Determine the (x, y) coordinate at the center of the cell enclosing the given text.  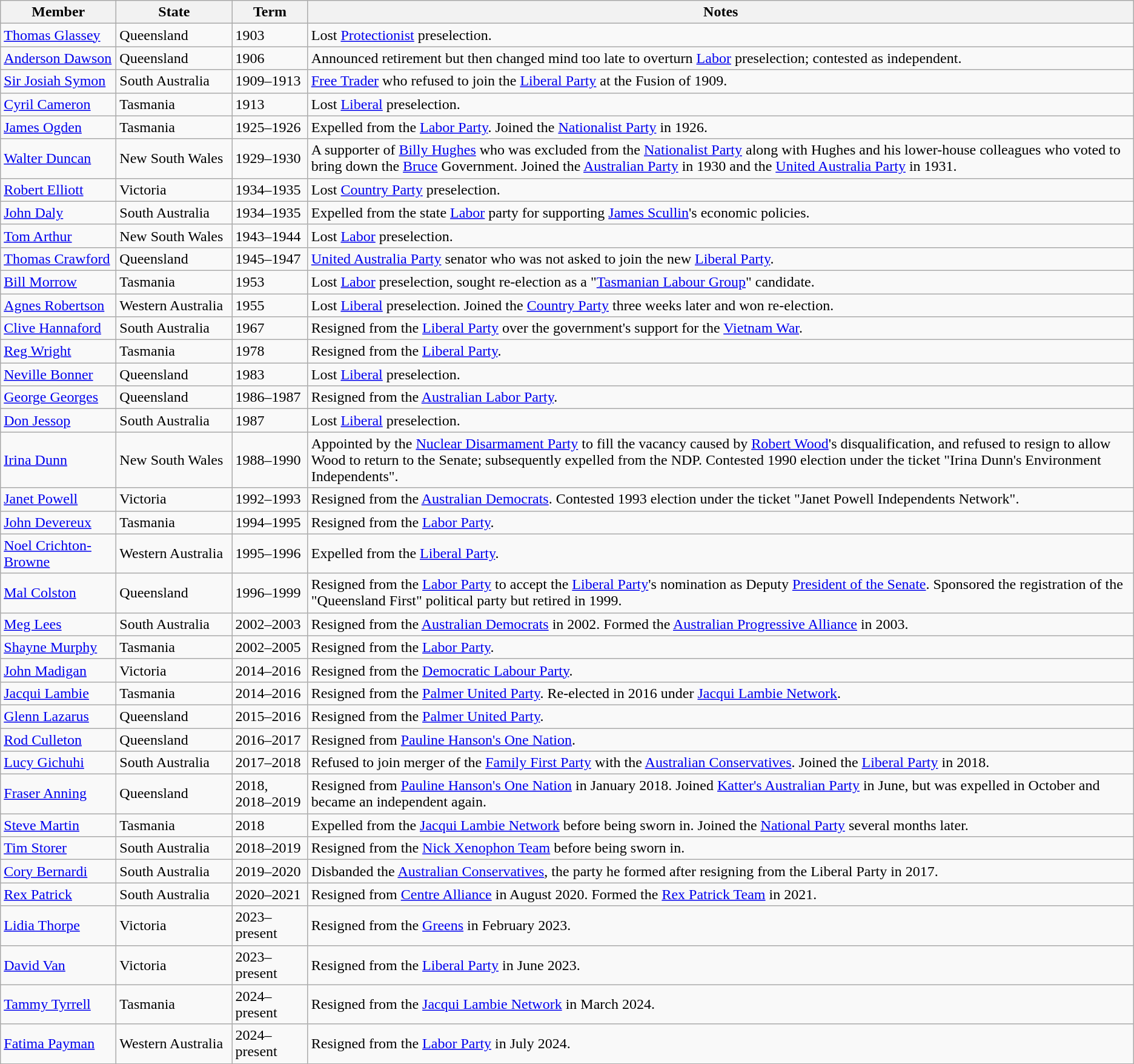
Term (270, 12)
Lost Protectionist preselection. (721, 35)
Fraser Anning (58, 794)
2016–2017 (270, 740)
2002–2003 (270, 624)
Resigned from Centre Alliance in August 2020. Formed the Rex Patrick Team in 2021. (721, 894)
State (174, 12)
Refused to join merger of the Family First Party with the Australian Conservatives. Joined the Liberal Party in 2018. (721, 763)
2018–2019 (270, 848)
John Daly (58, 213)
1967 (270, 328)
Resigned from the Australian Democrats. Contested 1993 election under the ticket "Janet Powell Independents Network". (721, 499)
1903 (270, 35)
1994–1995 (270, 522)
1929–1930 (270, 159)
2018, 2018–2019 (270, 794)
Noel Crichton-Browne (58, 554)
2002–2005 (270, 647)
1988–1990 (270, 460)
Rod Culleton (58, 740)
Expelled from the Jacqui Lambie Network before being sworn in. Joined the National Party several months later. (721, 825)
1978 (270, 351)
Bill Morrow (58, 282)
Tim Storer (58, 848)
Resigned from the Nick Xenophon Team before being sworn in. (721, 848)
Lidia Thorpe (58, 926)
Steve Martin (58, 825)
Resigned from the Liberal Party over the government's support for the Vietnam War. (721, 328)
Notes (721, 12)
Janet Powell (58, 499)
2019–2020 (270, 871)
Resigned from the Labor Party in July 2024. (721, 1043)
Reg Wright (58, 351)
1913 (270, 104)
Lucy Gichuhi (58, 763)
Thomas Glassey (58, 35)
Resigned from the Democratic Labour Party. (721, 670)
Robert Elliott (58, 190)
1945–1947 (270, 259)
2017–2018 (270, 763)
James Ogden (58, 127)
1909–1913 (270, 81)
Announced retirement but then changed mind too late to overturn Labor preselection; contested as independent. (721, 58)
Irina Dunn (58, 460)
1943–1944 (270, 236)
Mal Colston (58, 593)
Agnes Robertson (58, 305)
1925–1926 (270, 127)
Expelled from the Labor Party. Joined the Nationalist Party in 1926. (721, 127)
Lost Country Party preselection. (721, 190)
John Devereux (58, 522)
Jacqui Lambie (58, 693)
2020–2021 (270, 894)
1987 (270, 421)
Rex Patrick (58, 894)
2018 (270, 825)
1996–1999 (270, 593)
1995–1996 (270, 554)
Meg Lees (58, 624)
David Van (58, 965)
Expelled from the Liberal Party. (721, 554)
Resigned from the Liberal Party in June 2023. (721, 965)
Lost Labor preselection. (721, 236)
1953 (270, 282)
Resigned from the Palmer United Party. (721, 716)
Neville Bonner (58, 374)
Expelled from the state Labor party for supporting James Scullin's economic policies. (721, 213)
Resigned from the Australian Democrats in 2002. Formed the Australian Progressive Alliance in 2003. (721, 624)
Walter Duncan (58, 159)
Anderson Dawson (58, 58)
Lost Labor preselection, sought re-election as a "Tasmanian Labour Group" candidate. (721, 282)
1986–1987 (270, 397)
Clive Hannaford (58, 328)
George Georges (58, 397)
2015–2016 (270, 716)
Lost Liberal preselection. Joined the Country Party three weeks later and won re-election. (721, 305)
Tom Arthur (58, 236)
Resigned from the Greens in February 2023. (721, 926)
Free Trader who refused to join the Liberal Party at the Fusion of 1909. (721, 81)
Glenn Lazarus (58, 716)
1906 (270, 58)
Tammy Tyrrell (58, 1005)
Resigned from the Jacqui Lambie Network in March 2024. (721, 1005)
1983 (270, 374)
Sir Josiah Symon (58, 81)
Member (58, 12)
Resigned from the Palmer United Party. Re-elected in 2016 under Jacqui Lambie Network. (721, 693)
Fatima Payman (58, 1043)
John Madigan (58, 670)
1992–1993 (270, 499)
Resigned from Pauline Hanson's One Nation. (721, 740)
Thomas Crawford (58, 259)
United Australia Party senator who was not asked to join the new Liberal Party. (721, 259)
1955 (270, 305)
Cory Bernardi (58, 871)
Don Jessop (58, 421)
Shayne Murphy (58, 647)
Resigned from the Liberal Party. (721, 351)
Cyril Cameron (58, 104)
Disbanded the Australian Conservatives, the party he formed after resigning from the Liberal Party in 2017. (721, 871)
Resigned from the Australian Labor Party. (721, 397)
